Locate the cell with the specified text and output its (X, Y) center coordinate. 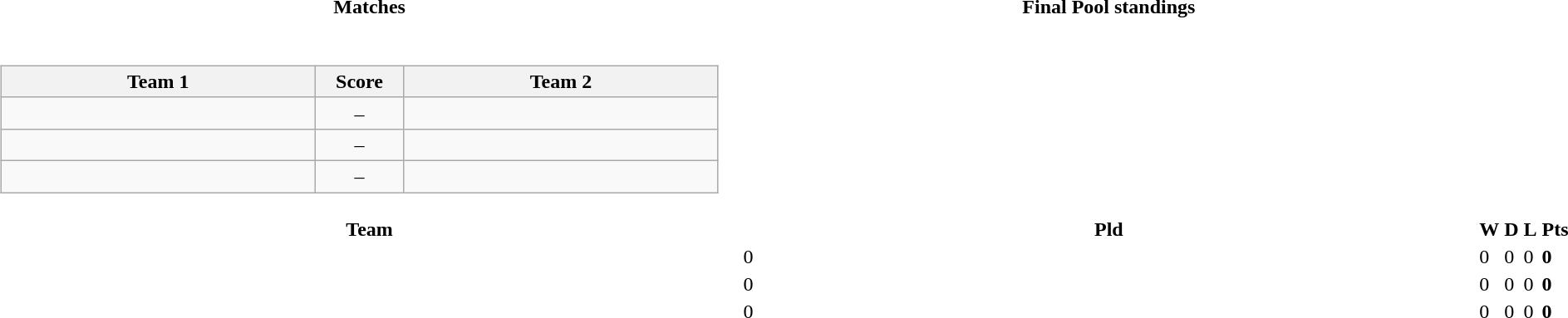
L (1531, 229)
W (1489, 229)
Pld (1108, 229)
D (1511, 229)
Team 2 (561, 81)
Team 1 (158, 81)
Score (359, 81)
